Locate the cell with the specified text and output its [X, Y] center coordinate. 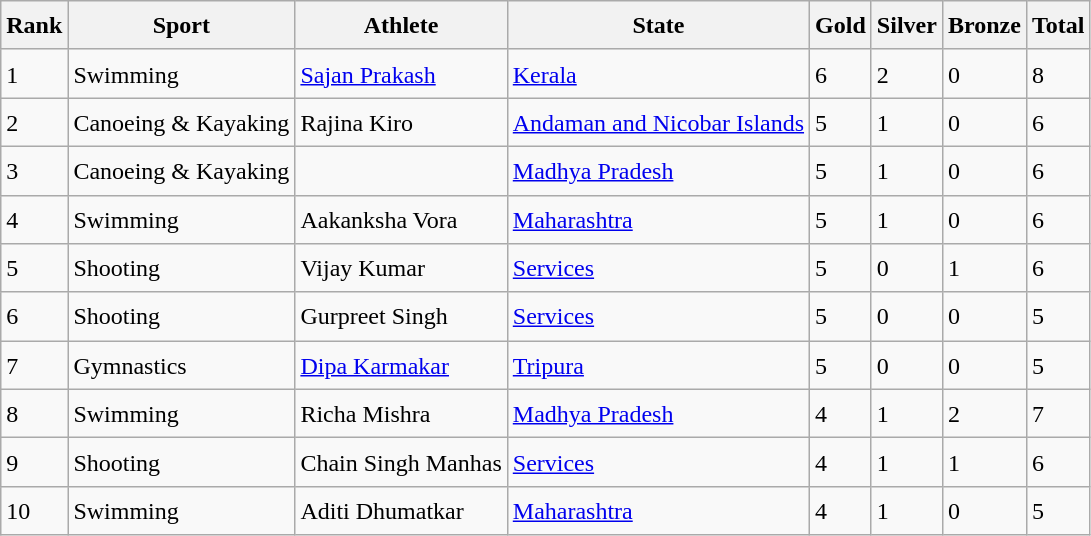
Rank [34, 26]
Sport [182, 26]
Rajina Kiro [401, 122]
Gymnastics [182, 366]
Total [1058, 26]
Kerala [658, 74]
State [658, 26]
Aakanksha Vora [401, 220]
Tripura [658, 366]
Richa Mishra [401, 414]
Gold [841, 26]
Andaman and Nicobar Islands [658, 122]
Dipa Karmakar [401, 366]
10 [34, 510]
3 [34, 170]
Gurpreet Singh [401, 316]
Vijay Kumar [401, 268]
Aditi Dhumatkar [401, 510]
Silver [906, 26]
Athlete [401, 26]
Chain Singh Manhas [401, 462]
Sajan Prakash [401, 74]
9 [34, 462]
Bronze [984, 26]
